Extract the [X, Y] coordinate from the center of the cell holding the provided text.  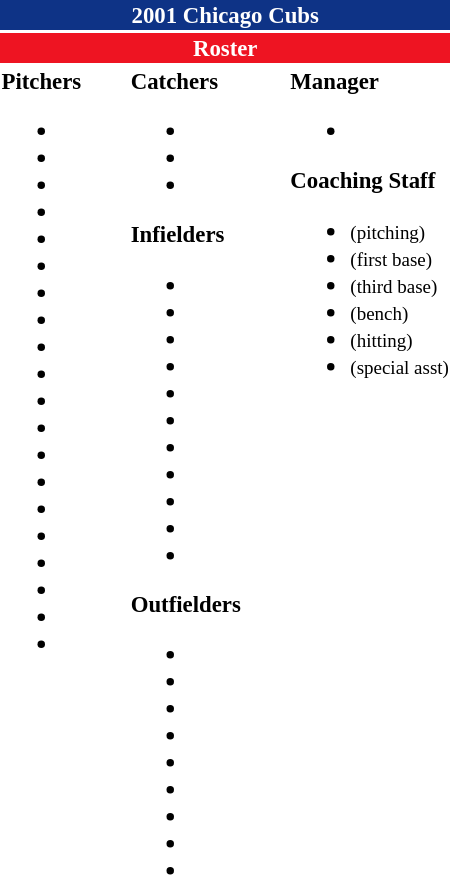
2001 Chicago Cubs [225, 15]
Roster [225, 48]
